Return the (X, Y) coordinate for the center point of the cell that contains the specified text.  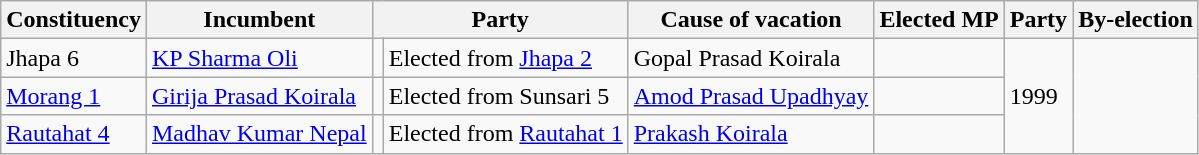
Madhav Kumar Nepal (259, 134)
Prakash Koirala (751, 134)
Rautahat 4 (74, 134)
By-election (1136, 20)
Elected from Rautahat 1 (506, 134)
Amod Prasad Upadhyay (751, 96)
KP Sharma Oli (259, 58)
Cause of vacation (751, 20)
Gopal Prasad Koirala (751, 58)
Morang 1 (74, 96)
Incumbent (259, 20)
1999 (1038, 96)
Jhapa 6 (74, 58)
Elected from Jhapa 2 (506, 58)
Elected from Sunsari 5 (506, 96)
Constituency (74, 20)
Elected MP (939, 20)
Girija Prasad Koirala (259, 96)
